Search for the cell housing the specified text and yield its [X, Y] center coordinate. 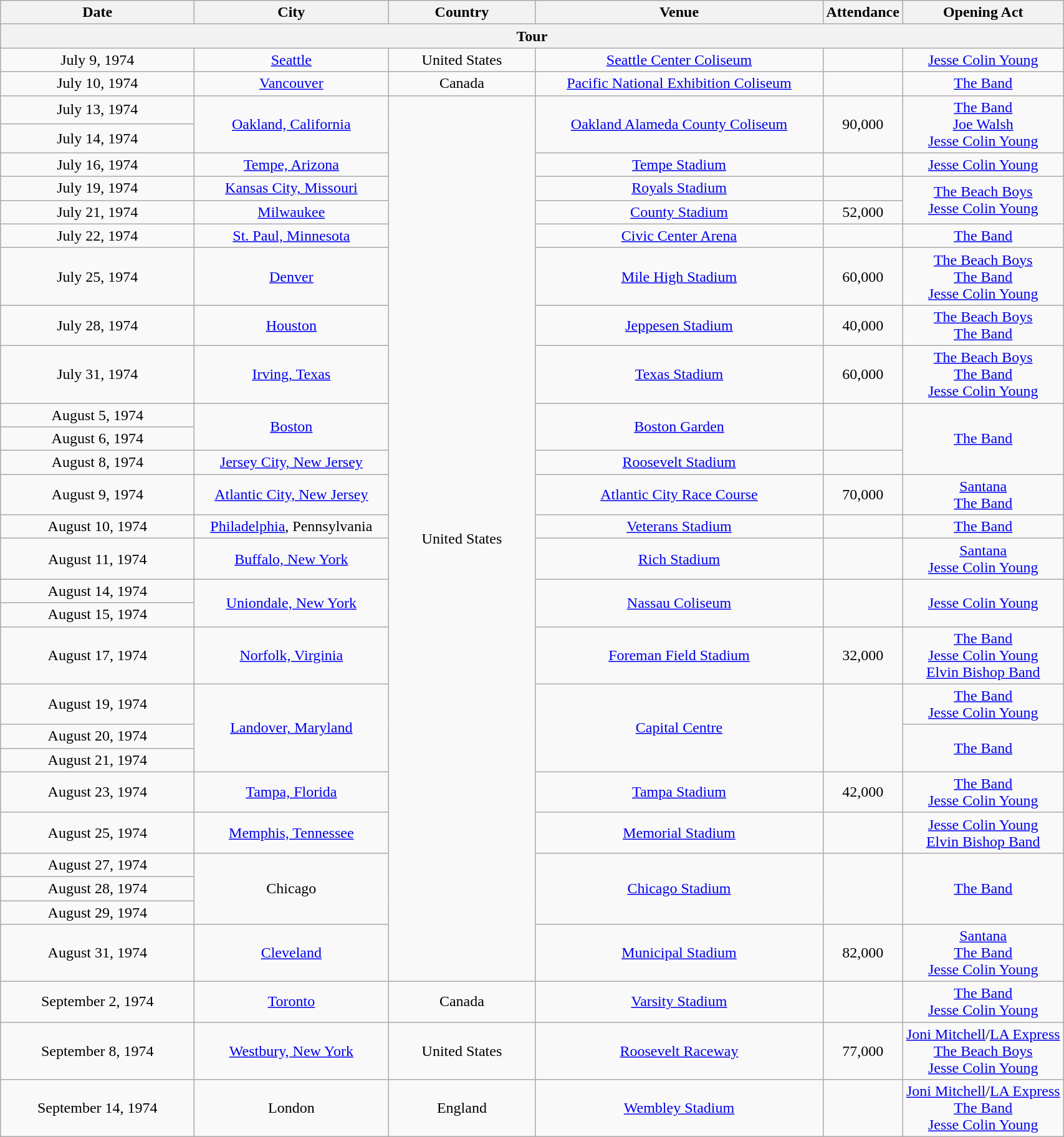
August 6, 1974 [97, 439]
August 31, 1974 [97, 953]
Buffalo, New York [292, 559]
July 13, 1974 [97, 110]
Kansas City, Missouri [292, 188]
Capital Centre [679, 728]
Pacific National Exhibition Coliseum [679, 84]
Memphis, Tennessee [292, 833]
August 19, 1974 [97, 704]
Jeppesen Stadium [679, 325]
August 17, 1974 [97, 655]
Rich Stadium [679, 559]
St. Paul, Minnesota [292, 236]
Seattle Center Coliseum [679, 60]
Date [97, 12]
Irving, Texas [292, 374]
Foreman Field Stadium [679, 655]
Chicago Stadium [679, 888]
August 8, 1974 [97, 463]
Boston Garden [679, 426]
August 5, 1974 [97, 415]
Roosevelt Raceway [679, 1051]
Cleveland [292, 953]
August 21, 1974 [97, 760]
SantanaJesse Colin Young [983, 559]
Royals Stadium [679, 188]
July 28, 1974 [97, 325]
Jersey City, New Jersey [292, 463]
Tour [532, 36]
August 28, 1974 [97, 888]
Varsity Stadium [679, 1002]
Civic Center Arena [679, 236]
July 21, 1974 [97, 212]
Attendance [863, 12]
August 10, 1974 [97, 527]
August 25, 1974 [97, 833]
Chicago [292, 888]
August 27, 1974 [97, 865]
The Beach BoysThe Band [983, 325]
SantanaThe Band [983, 495]
90,000 [863, 124]
August 15, 1974 [97, 615]
Tampa Stadium [679, 792]
July 25, 1974 [97, 276]
Oakland, California [292, 124]
Roosevelt Stadium [679, 463]
82,000 [863, 953]
Tempe Stadium [679, 165]
42,000 [863, 792]
77,000 [863, 1051]
Wembley Stadium [679, 1108]
August 11, 1974 [97, 559]
Joni Mitchell/LA ExpressThe Beach BoysJesse Colin Young [983, 1051]
Vancouver [292, 84]
August 29, 1974 [97, 912]
City [292, 12]
52,000 [863, 212]
Country [462, 12]
County Stadium [679, 212]
Uniondale, New York [292, 603]
Jesse Colin YoungElvin Bishop Band [983, 833]
Atlantic City Race Course [679, 495]
Houston [292, 325]
August 14, 1974 [97, 591]
July 10, 1974 [97, 84]
Memorial Stadium [679, 833]
Seattle [292, 60]
England [462, 1108]
Tampa, Florida [292, 792]
70,000 [863, 495]
August 23, 1974 [97, 792]
Opening Act [983, 12]
Texas Stadium [679, 374]
Venue [679, 12]
Norfolk, Virginia [292, 655]
Denver [292, 276]
July 31, 1974 [97, 374]
Joni Mitchell/LA ExpressThe BandJesse Colin Young [983, 1108]
Landover, Maryland [292, 728]
Atlantic City, New Jersey [292, 495]
SantanaThe BandJesse Colin Young [983, 953]
July 19, 1974 [97, 188]
Mile High Stadium [679, 276]
Municipal Stadium [679, 953]
July 22, 1974 [97, 236]
The BandJesse Colin YoungElvin Bishop Band [983, 655]
August 9, 1974 [97, 495]
Veterans Stadium [679, 527]
32,000 [863, 655]
Toronto [292, 1002]
September 14, 1974 [97, 1108]
London [292, 1108]
Milwaukee [292, 212]
Nassau Coliseum [679, 603]
September 8, 1974 [97, 1051]
Westbury, New York [292, 1051]
August 20, 1974 [97, 736]
July 16, 1974 [97, 165]
The Beach BoysJesse Colin Young [983, 200]
July 9, 1974 [97, 60]
Boston [292, 426]
Tempe, Arizona [292, 165]
Philadelphia, Pennsylvania [292, 527]
July 14, 1974 [97, 138]
September 2, 1974 [97, 1002]
Oakland Alameda County Coliseum [679, 124]
The BandJoe WalshJesse Colin Young [983, 124]
40,000 [863, 325]
